Provide the [x, y] coordinate of the cell's center where the given text is located.  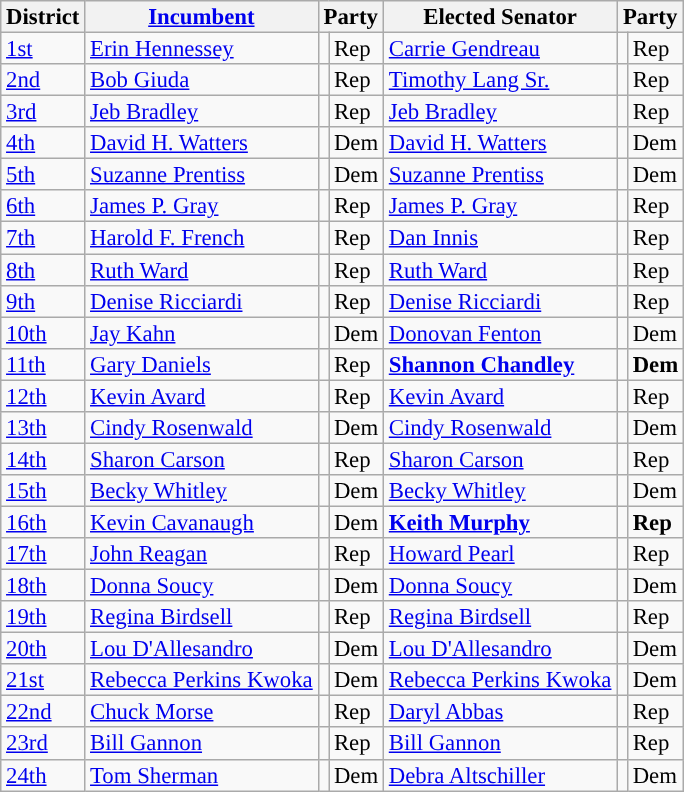
10th [43, 333]
8th [43, 270]
Incumbent [202, 17]
Tom Sherman [202, 775]
Keith Murphy [500, 522]
14th [43, 459]
12th [43, 396]
Daryl Abbas [500, 712]
Donovan Fenton [500, 333]
7th [43, 238]
17th [43, 554]
Shannon Chandley [500, 364]
23rd [43, 744]
Kevin Cavanaugh [202, 522]
Elected Senator [500, 17]
Dan Innis [500, 238]
Carrie Gendreau [500, 49]
Debra Altschiller [500, 775]
5th [43, 175]
16th [43, 522]
Howard Pearl [500, 554]
6th [43, 206]
Harold F. French [202, 238]
Chuck Morse [202, 712]
15th [43, 491]
Bob Giuda [202, 80]
22nd [43, 712]
3rd [43, 112]
Timothy Lang Sr. [500, 80]
1st [43, 49]
2nd [43, 80]
18th [43, 586]
19th [43, 617]
13th [43, 428]
4th [43, 143]
9th [43, 301]
24th [43, 775]
Erin Hennessey [202, 49]
21st [43, 680]
District [43, 17]
John Reagan [202, 554]
Jay Kahn [202, 333]
11th [43, 364]
Gary Daniels [202, 364]
20th [43, 649]
